Determine the (X, Y) coordinate at the center of the cell enclosing the given text.  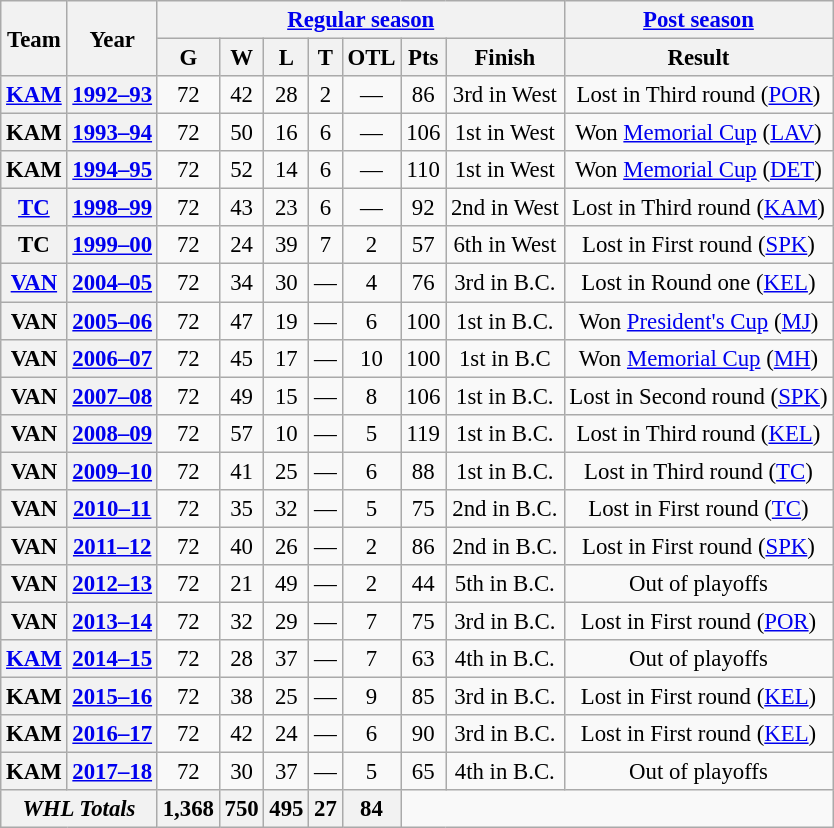
41 (242, 471)
L (286, 58)
2007–08 (112, 396)
Lost in Third round (TC) (698, 471)
750 (242, 809)
19 (286, 321)
OTL (372, 58)
1993–94 (112, 133)
WHL Totals (80, 809)
1,368 (188, 809)
2010–11 (112, 509)
119 (424, 433)
2016–17 (112, 734)
40 (242, 546)
Regular season (360, 20)
26 (286, 546)
T (326, 58)
W (242, 58)
Lost in First round (TC) (698, 509)
2013–14 (112, 621)
16 (286, 133)
2009–10 (112, 471)
1998–99 (112, 208)
Won President's Cup (MJ) (698, 321)
43 (242, 208)
2014–15 (112, 659)
76 (424, 283)
2006–07 (112, 358)
2005–06 (112, 321)
5th in B.C. (505, 584)
G (188, 58)
2012–13 (112, 584)
6th in West (505, 245)
Won Memorial Cup (MH) (698, 358)
38 (242, 697)
9 (372, 697)
52 (242, 170)
4 (372, 283)
2015–16 (112, 697)
Lost in Second round (SPK) (698, 396)
3rd in West (505, 95)
2011–12 (112, 546)
45 (242, 358)
34 (242, 283)
Finish (505, 58)
Result (698, 58)
Won Memorial Cup (DET) (698, 170)
2nd in West (505, 208)
8 (372, 396)
47 (242, 321)
2017–18 (112, 772)
Lost in First round (POR) (698, 621)
27 (326, 809)
495 (286, 809)
39 (286, 245)
15 (286, 396)
65 (424, 772)
84 (372, 809)
17 (286, 358)
Lost in Third round (KAM) (698, 208)
21 (242, 584)
23 (286, 208)
50 (242, 133)
1994–95 (112, 170)
Post season (698, 20)
Year (112, 38)
88 (424, 471)
92 (424, 208)
Won Memorial Cup (LAV) (698, 133)
90 (424, 734)
29 (286, 621)
1999–00 (112, 245)
Pts (424, 58)
85 (424, 697)
110 (424, 170)
Lost in Third round (POR) (698, 95)
Lost in Third round (KEL) (698, 433)
1st in B.C (505, 358)
14 (286, 170)
44 (424, 584)
63 (424, 659)
35 (242, 509)
1992–93 (112, 95)
2004–05 (112, 283)
2008–09 (112, 433)
Team (34, 38)
Lost in Round one (KEL) (698, 283)
